Output the (X, Y) coordinate of the center of the cell containing the given text.  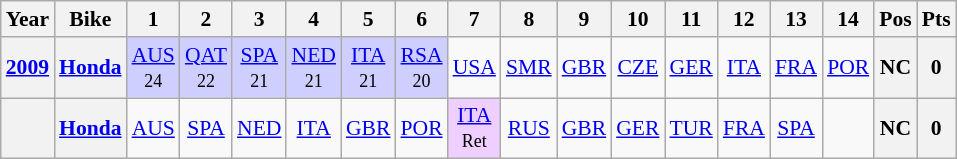
SMR (529, 68)
8 (529, 19)
AUS24 (154, 68)
5 (368, 19)
USA (474, 68)
RUS (529, 128)
3 (259, 19)
SPA21 (259, 68)
QAT22 (206, 68)
Pos (896, 19)
Year (28, 19)
CZE (638, 68)
Bike (90, 19)
10 (638, 19)
4 (313, 19)
Pts (936, 19)
TUR (690, 128)
ITA21 (368, 68)
9 (584, 19)
2 (206, 19)
11 (690, 19)
7 (474, 19)
2009 (28, 68)
NED21 (313, 68)
13 (796, 19)
RSA20 (421, 68)
12 (744, 19)
14 (848, 19)
1 (154, 19)
NED (259, 128)
AUS (154, 128)
6 (421, 19)
ITARet (474, 128)
